Extract the [x, y] coordinate from the center of the cell holding the provided text.  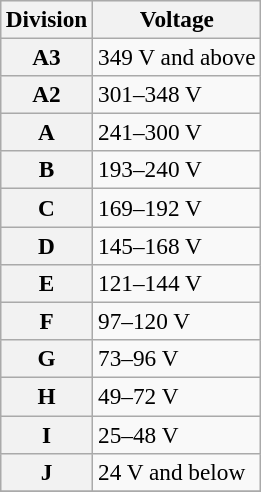
D [46, 246]
A [46, 132]
145–168 V [177, 246]
F [46, 321]
J [46, 472]
H [46, 397]
Division [46, 19]
G [46, 359]
I [46, 435]
C [46, 208]
169–192 V [177, 208]
E [46, 283]
301–348 V [177, 95]
A2 [46, 95]
193–240 V [177, 170]
A3 [46, 57]
349 V and above [177, 57]
25–48 V [177, 435]
121–144 V [177, 283]
49–72 V [177, 397]
241–300 V [177, 132]
73–96 V [177, 359]
97–120 V [177, 321]
B [46, 170]
Voltage [177, 19]
24 V and below [177, 472]
